Return the (X, Y) coordinate for the center point of the cell that contains the specified text.  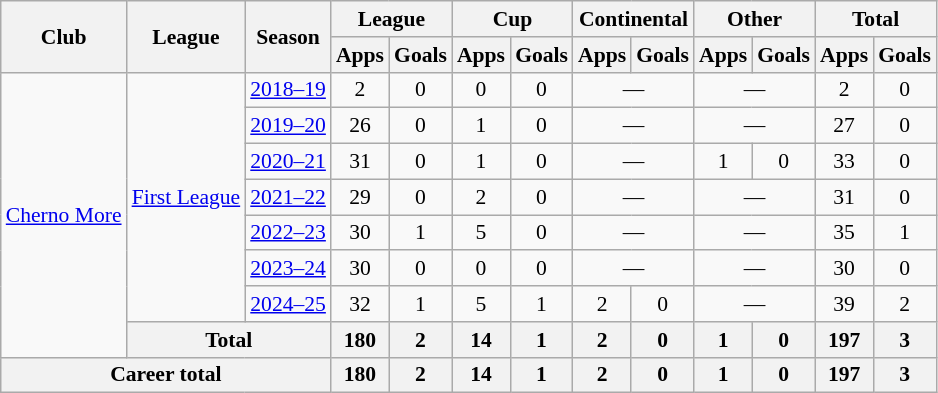
33 (844, 162)
Continental (634, 19)
29 (360, 197)
2018–19 (288, 90)
Career total (166, 375)
27 (844, 126)
2024–25 (288, 304)
35 (844, 233)
2021–22 (288, 197)
Cup (512, 19)
2022–23 (288, 233)
32 (360, 304)
Season (288, 36)
2023–24 (288, 269)
26 (360, 126)
Cherno More (64, 214)
2020–21 (288, 162)
2019–20 (288, 126)
Other (754, 19)
Club (64, 36)
39 (844, 304)
First League (186, 196)
